Return the [X, Y] coordinate for the center point of the cell that contains the specified text.  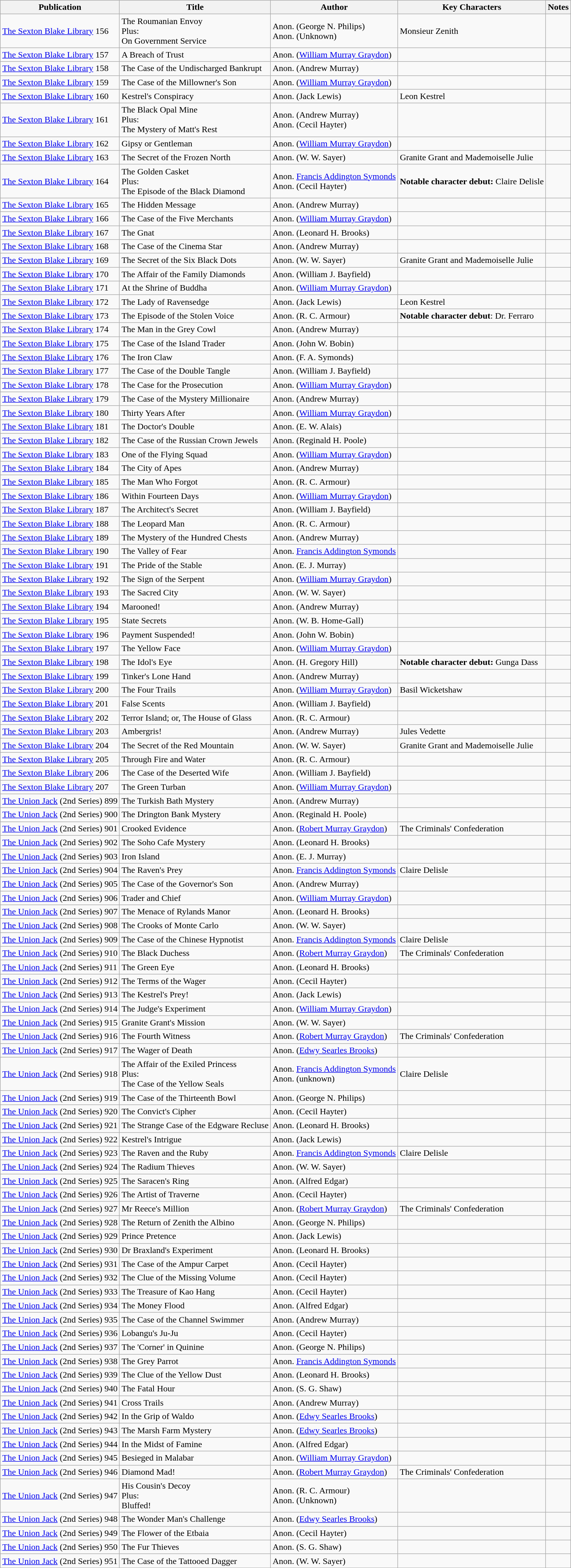
The Sexton Blake Library 177 [60, 371]
Lobangu's Ju-Ju [195, 1333]
The Sexton Blake Library 203 [60, 732]
Publication [60, 7]
The Union Jack (2nd Series) 937 [60, 1347]
The Union Jack (2nd Series) 913 [60, 995]
The Green Turban [195, 787]
The Sexton Blake Library 191 [60, 565]
Diamond Mad! [195, 1472]
The Strange Case of the Edgware Recluse [195, 1125]
The Union Jack (2nd Series) 911 [60, 967]
The City of Apes [195, 468]
Anon. (E. W. Alais) [334, 426]
Kestrel's Conspiracy [195, 96]
The Sexton Blake Library 194 [60, 607]
The Union Jack (2nd Series) 916 [60, 1036]
The Sexton Blake Library 156 [60, 31]
The Man in the Grey Cowl [195, 330]
The Case of the Undischarged Bankrupt [195, 68]
The Mystery of the Hundred Chests [195, 537]
The Union Jack (2nd Series) 930 [60, 1250]
The Treasure of Kao Hang [195, 1292]
Anon. (F. A. Symonds) [334, 357]
The Sexton Blake Library 160 [60, 96]
The Union Jack (2nd Series) 934 [60, 1305]
Kestrel's Intrigue [195, 1139]
The Case of the Five Merchants [195, 218]
The Union Jack (2nd Series) 919 [60, 1098]
The Sexton Blake Library 158 [60, 68]
The Union Jack (2nd Series) 907 [60, 912]
The Union Jack (2nd Series) 929 [60, 1236]
The Union Jack (2nd Series) 903 [60, 856]
The Union Jack (2nd Series) 939 [60, 1375]
The Sexton Blake Library 197 [60, 648]
The Sexton Blake Library 182 [60, 440]
The Union Jack (2nd Series) 926 [60, 1195]
The Secret of the Six Black Dots [195, 260]
Within Fourteen Days [195, 496]
The Kestrel's Prey! [195, 995]
The Man Who Forgot [195, 482]
The Sexton Blake Library 167 [60, 233]
The Union Jack (2nd Series) 908 [60, 926]
The Union Jack (2nd Series) 944 [60, 1444]
The Sexton Blake Library 187 [60, 510]
The Union Jack (2nd Series) 946 [60, 1472]
The Case of the Chinese Hypnotist [195, 939]
In the Midst of Famine [195, 1444]
The Sexton Blake Library 173 [60, 316]
Gipsy or Gentleman [195, 143]
The Sexton Blake Library 185 [60, 482]
Monsieur Zenith [472, 31]
Anon. (George N. Philips) Anon. (Unknown) [334, 31]
Cross Trails [195, 1403]
The Sexton Blake Library 200 [60, 690]
The Sexton Blake Library 161 [60, 120]
The Union Jack (2nd Series) 915 [60, 1023]
The Sexton Blake Library 205 [60, 759]
The Case of the Island Trader [195, 343]
The Case for the Prosecution [195, 385]
The Sexton Blake Library 206 [60, 773]
The Sexton Blake Library 174 [60, 330]
Anon. (R. C. Armour) Anon. (Unknown) [334, 1496]
The Sexton Blake Library 178 [60, 385]
The Saracen's Ring [195, 1181]
The Episode of the Stolen Voice [195, 316]
Basil Wicketshaw [472, 690]
The Sacred City [195, 593]
The Sexton Blake Library 176 [60, 357]
The Union Jack (2nd Series) 935 [60, 1319]
Notes [558, 7]
The Artist of Traverne [195, 1195]
The Fatal Hour [195, 1389]
The Sexton Blake Library 180 [60, 413]
Author [334, 7]
The Sexton Blake Library 183 [60, 454]
Anon. Francis Addington Symonds Anon. (Cecil Hayter) [334, 181]
The Union Jack (2nd Series) 925 [60, 1181]
The Affair of the Family Diamonds [195, 274]
Thirty Years After [195, 413]
Ambergris! [195, 732]
The Sexton Blake Library 171 [60, 288]
The Marsh Farm Mystery [195, 1430]
The Sexton Blake Library 199 [60, 676]
The Union Jack (2nd Series) 948 [60, 1519]
His Cousin's Decoy Plus: Bluffed! [195, 1496]
The Sexton Blake Library 164 [60, 181]
The Union Jack (2nd Series) 912 [60, 981]
The Pride of the Stable [195, 565]
Notable character debut: Dr. Ferraro [472, 316]
The Sexton Blake Library 192 [60, 579]
The Case of the Thirteenth Bowl [195, 1098]
The Hidden Message [195, 205]
The Union Jack (2nd Series) 910 [60, 953]
State Secrets [195, 620]
A Breach of Trust [195, 55]
The Union Jack (2nd Series) 947 [60, 1496]
The Case of the Cinema Star [195, 247]
The Raven and the Ruby [195, 1153]
Key Characters [472, 7]
The Iron Claw [195, 357]
The Case of the Mystery Millionaire [195, 399]
Iron Island [195, 856]
Crooked Evidence [195, 828]
The Lady of Ravensedge [195, 302]
The Sexton Blake Library 181 [60, 426]
The Union Jack (2nd Series) 931 [60, 1264]
The Sexton Blake Library 172 [60, 302]
The Wonder Man's Challenge [195, 1519]
The Sexton Blake Library 188 [60, 524]
The Roumanian Envoy Plus: On Government Service [195, 31]
The Sexton Blake Library 159 [60, 82]
The Leopard Man [195, 524]
The Turkish Bath Mystery [195, 801]
The Sign of the Serpent [195, 579]
The Case of the Governor's Son [195, 884]
The Union Jack (2nd Series) 905 [60, 884]
The Sexton Blake Library 186 [60, 496]
Anon. (W. B. Home-Gall) [334, 620]
Mr Reece's Million [195, 1209]
Through Fire and Water [195, 759]
The Union Jack (2nd Series) 940 [60, 1389]
The Union Jack (2nd Series) 924 [60, 1167]
Prince Pretence [195, 1236]
The Sexton Blake Library 169 [60, 260]
The Union Jack (2nd Series) 921 [60, 1125]
In the Grip of Waldo [195, 1417]
The Sexton Blake Library 196 [60, 634]
The Case of the Russian Crown Jewels [195, 440]
The Idol's Eye [195, 662]
The Crooks of Monte Carlo [195, 926]
The Sexton Blake Library 166 [60, 218]
False Scents [195, 704]
The Union Jack (2nd Series) 923 [60, 1153]
The Sexton Blake Library 190 [60, 551]
Tinker's Lone Hand [195, 676]
The Black Duchess [195, 953]
The Union Jack (2nd Series) 941 [60, 1403]
The Case of the Deserted Wife [195, 773]
The Sexton Blake Library 193 [60, 593]
The Convict's Cipher [195, 1111]
The Secret of the Frozen North [195, 157]
The Clue of the Yellow Dust [195, 1375]
The Union Jack (2nd Series) 899 [60, 801]
Notable character debut: Claire Delisle [472, 181]
Marooned! [195, 607]
The Union Jack (2nd Series) 909 [60, 939]
The Sexton Blake Library 168 [60, 247]
The Wager of Death [195, 1050]
Trader and Chief [195, 898]
The Sexton Blake Library 201 [60, 704]
The Architect's Secret [195, 510]
The Case of the Tattooed Dagger [195, 1561]
The Money Flood [195, 1305]
The Sexton Blake Library 179 [60, 399]
The Sexton Blake Library 195 [60, 620]
The Black Opal Mine Plus: The Mystery of Matt's Rest [195, 120]
The Doctor's Double [195, 426]
The Green Eye [195, 967]
One of the Flying Squad [195, 454]
Title [195, 7]
The Sexton Blake Library 157 [60, 55]
The Union Jack (2nd Series) 950 [60, 1547]
The Union Jack (2nd Series) 918 [60, 1074]
The Four Trails [195, 690]
The 'Corner' in Quinine [195, 1347]
The Yellow Face [195, 648]
The Union Jack (2nd Series) 928 [60, 1222]
The Flower of the Etbaia [195, 1533]
The Gnat [195, 233]
Anon. Francis Addington Symonds Anon. (unknown) [334, 1074]
The Sexton Blake Library 202 [60, 718]
The Terms of the Wager [195, 981]
The Union Jack (2nd Series) 942 [60, 1417]
The Raven's Prey [195, 870]
The Radium Thieves [195, 1167]
The Menace of Rylands Manor [195, 912]
The Union Jack (2nd Series) 932 [60, 1278]
The Sexton Blake Library 175 [60, 343]
The Union Jack (2nd Series) 902 [60, 842]
The Union Jack (2nd Series) 920 [60, 1111]
The Union Jack (2nd Series) 917 [60, 1050]
The Sexton Blake Library 163 [60, 157]
The Return of Zenith the Albino [195, 1222]
The Union Jack (2nd Series) 943 [60, 1430]
Dr Braxland's Experiment [195, 1250]
At the Shrine of Buddha [195, 288]
The Case of the Ampur Carpet [195, 1264]
The Case of the Millowner's Son [195, 82]
The Union Jack (2nd Series) 933 [60, 1292]
Terror Island; or, The House of Glass [195, 718]
The Secret of the Red Mountain [195, 745]
The Sexton Blake Library 189 [60, 537]
Anon. (Andrew Murray) Anon. (Cecil Hayter) [334, 120]
The Union Jack (2nd Series) 945 [60, 1458]
The Union Jack (2nd Series) 927 [60, 1209]
The Union Jack (2nd Series) 901 [60, 828]
The Union Jack (2nd Series) 904 [60, 870]
Payment Suspended! [195, 634]
The Sexton Blake Library 162 [60, 143]
The Case of the Channel Swimmer [195, 1319]
The Sexton Blake Library 170 [60, 274]
The Affair of the Exiled Princess Plus: The Case of the Yellow Seals [195, 1074]
The Sexton Blake Library 207 [60, 787]
The Union Jack (2nd Series) 949 [60, 1533]
The Sexton Blake Library 165 [60, 205]
Anon. (H. Gregory Hill) [334, 662]
The Union Jack (2nd Series) 951 [60, 1561]
Granite Grant's Mission [195, 1023]
The Union Jack (2nd Series) 936 [60, 1333]
The Drington Bank Mystery [195, 815]
The Valley of Fear [195, 551]
The Union Jack (2nd Series) 900 [60, 815]
The Golden Casket Plus: The Episode of the Black Diamond [195, 181]
The Clue of the Missing Volume [195, 1278]
Notable character debut: Gunga Dass [472, 662]
The Union Jack (2nd Series) 906 [60, 898]
The Fur Thieves [195, 1547]
The Soho Cafe Mystery [195, 842]
The Fourth Witness [195, 1036]
Besieged in Malabar [195, 1458]
The Union Jack (2nd Series) 938 [60, 1361]
Jules Vedette [472, 732]
The Union Jack (2nd Series) 914 [60, 1009]
The Sexton Blake Library 184 [60, 468]
The Sexton Blake Library 204 [60, 745]
The Sexton Blake Library 198 [60, 662]
The Union Jack (2nd Series) 922 [60, 1139]
The Case of the Double Tangle [195, 371]
The Grey Parrot [195, 1361]
The Judge's Experiment [195, 1009]
